Return (X, Y) of the center of cell containing provided text 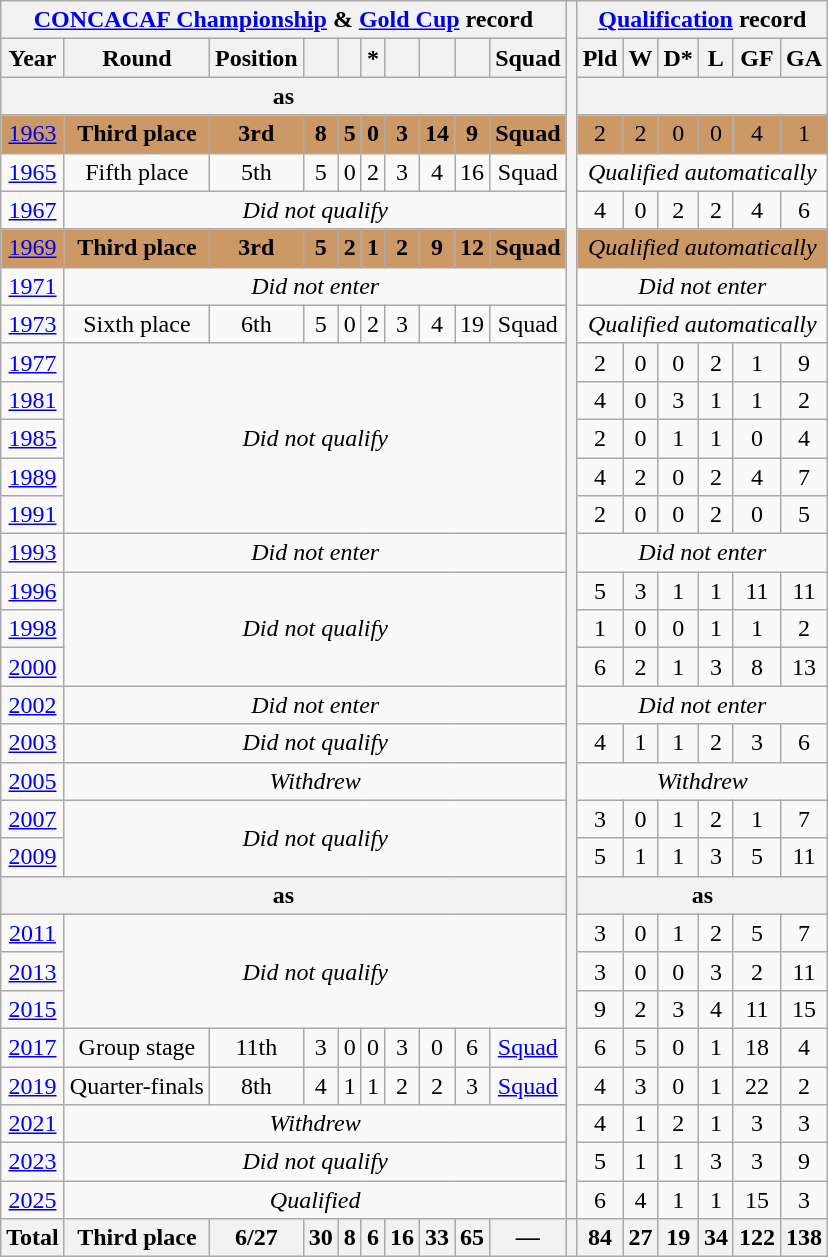
5th (256, 172)
Total (33, 1238)
2019 (33, 1085)
1973 (33, 324)
2021 (33, 1124)
1971 (33, 286)
* (372, 58)
1989 (33, 477)
2023 (33, 1162)
Qualification record (702, 20)
1981 (33, 400)
2003 (33, 743)
2011 (33, 933)
2017 (33, 1047)
1965 (33, 172)
33 (436, 1238)
1991 (33, 515)
Group stage (136, 1047)
2007 (33, 819)
14 (436, 134)
22 (756, 1085)
2009 (33, 857)
1996 (33, 591)
L (716, 58)
2013 (33, 971)
6th (256, 324)
27 (640, 1238)
11th (256, 1047)
2015 (33, 1009)
1998 (33, 629)
8th (256, 1085)
Fifth place (136, 172)
138 (804, 1238)
1993 (33, 553)
2005 (33, 781)
2025 (33, 1200)
Pld (600, 58)
D* (678, 58)
Round (136, 58)
34 (716, 1238)
30 (320, 1238)
1977 (33, 362)
122 (756, 1238)
2000 (33, 667)
GF (756, 58)
— (528, 1238)
Qualified (315, 1200)
84 (600, 1238)
1963 (33, 134)
GA (804, 58)
Year (33, 58)
1967 (33, 210)
Quarter-finals (136, 1085)
65 (472, 1238)
Position (256, 58)
18 (756, 1047)
CONCACAF Championship & Gold Cup record (284, 20)
12 (472, 248)
1985 (33, 438)
1969 (33, 248)
W (640, 58)
2002 (33, 705)
Sixth place (136, 324)
13 (804, 667)
6/27 (256, 1238)
